Return the (x, y) coordinate for the center point of the cell that contains the specified text.  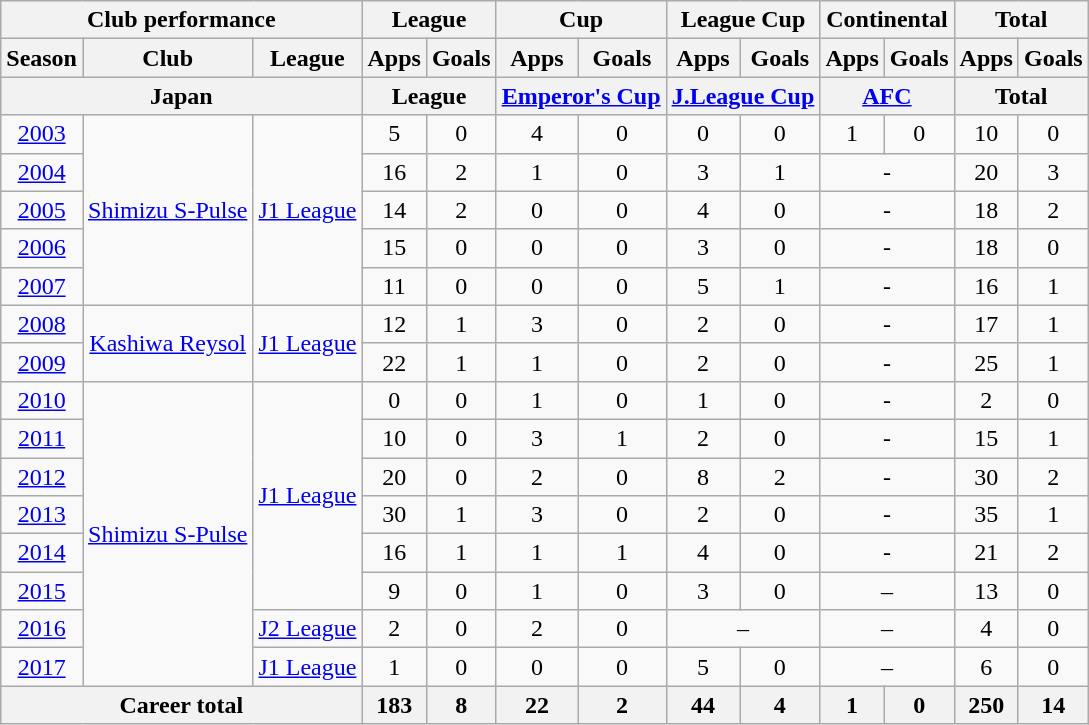
21 (986, 553)
2005 (42, 210)
2012 (42, 477)
11 (394, 286)
2004 (42, 172)
2010 (42, 400)
League Cup (743, 20)
25 (986, 362)
250 (986, 705)
2017 (42, 667)
Career total (182, 705)
J2 League (308, 629)
Club (167, 58)
2014 (42, 553)
Club performance (182, 20)
J.League Cup (743, 96)
17 (986, 324)
Cup (581, 20)
2006 (42, 248)
9 (394, 591)
35 (986, 515)
2009 (42, 362)
2016 (42, 629)
6 (986, 667)
183 (394, 705)
12 (394, 324)
AFC (887, 96)
2015 (42, 591)
2011 (42, 438)
2013 (42, 515)
Emperor's Cup (581, 96)
Continental (887, 20)
13 (986, 591)
Kashiwa Reysol (167, 343)
Japan (182, 96)
44 (703, 705)
Season (42, 58)
2008 (42, 324)
2003 (42, 134)
2007 (42, 286)
